Provide the [X, Y] coordinate of the cell's center where the given text is located.  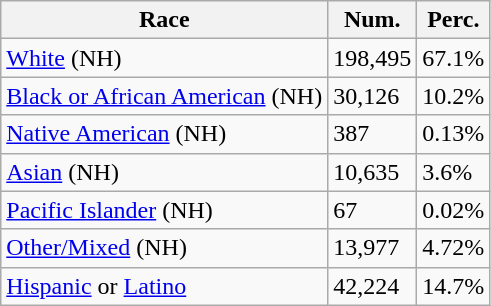
Asian (NH) [164, 172]
0.02% [454, 210]
13,977 [372, 248]
Other/Mixed (NH) [164, 248]
3.6% [454, 172]
67 [372, 210]
30,126 [372, 96]
10.2% [454, 96]
Pacific Islander (NH) [164, 210]
198,495 [372, 58]
White (NH) [164, 58]
42,224 [372, 286]
0.13% [454, 134]
10,635 [372, 172]
67.1% [454, 58]
Perc. [454, 20]
Black or African American (NH) [164, 96]
Native American (NH) [164, 134]
387 [372, 134]
4.72% [454, 248]
14.7% [454, 286]
Hispanic or Latino [164, 286]
Num. [372, 20]
Race [164, 20]
